Extract the (x, y) coordinate from the center of the cell holding the provided text.  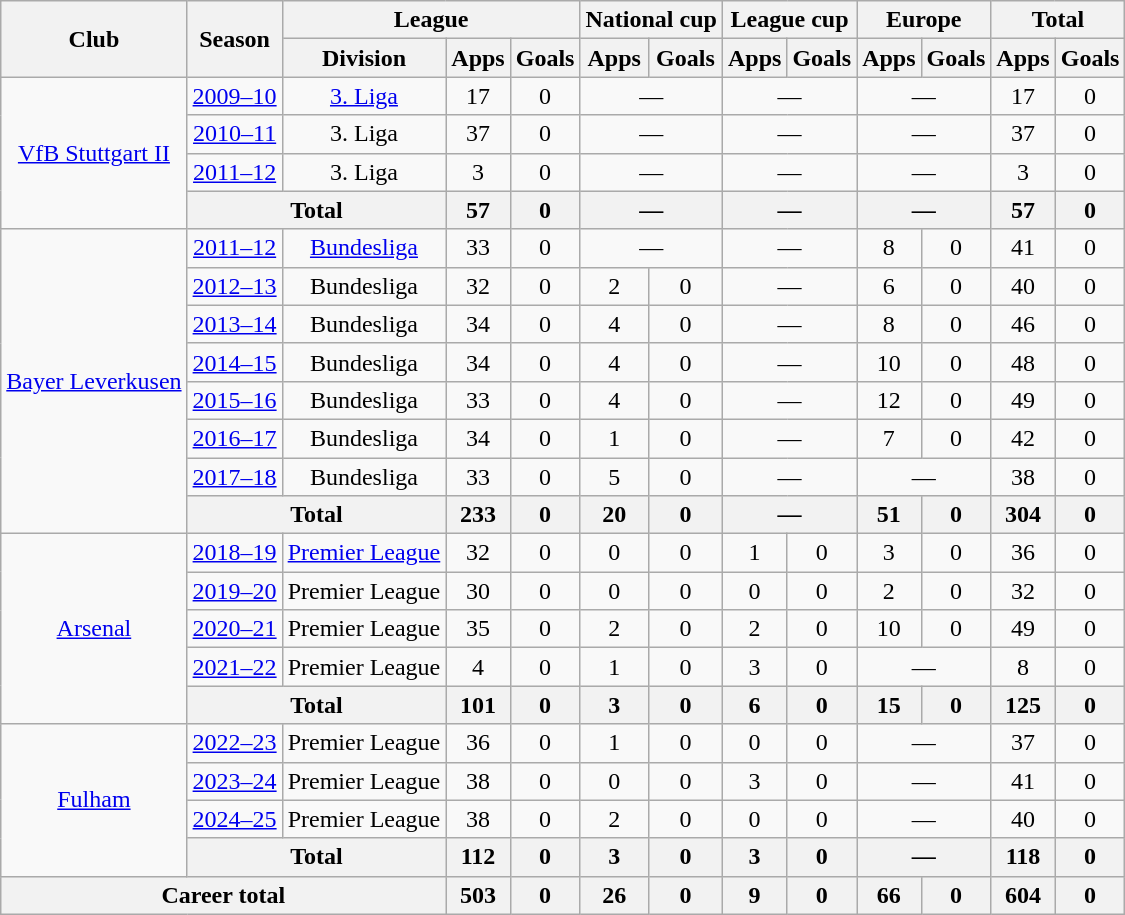
15 (889, 705)
48 (1023, 362)
2009–10 (234, 96)
2010–11 (234, 134)
30 (478, 591)
Division (364, 58)
2022–23 (234, 743)
League cup (789, 20)
2012–13 (234, 286)
Season (234, 39)
101 (478, 705)
VfB Stuttgart II (94, 153)
604 (1023, 895)
Bayer Leverkusen (94, 381)
Europe (924, 20)
66 (889, 895)
503 (478, 895)
5 (614, 477)
Club (94, 39)
46 (1023, 324)
112 (478, 857)
26 (614, 895)
2015–16 (234, 400)
2023–24 (234, 781)
7 (889, 438)
National cup (651, 20)
12 (889, 400)
Arsenal (94, 629)
League (431, 20)
51 (889, 515)
Career total (224, 895)
2021–22 (234, 667)
233 (478, 515)
2017–18 (234, 477)
42 (1023, 438)
125 (1023, 705)
2020–21 (234, 629)
2018–19 (234, 553)
2016–17 (234, 438)
304 (1023, 515)
2024–25 (234, 819)
118 (1023, 857)
9 (754, 895)
2019–20 (234, 591)
2014–15 (234, 362)
2013–14 (234, 324)
20 (614, 515)
35 (478, 629)
Fulham (94, 800)
